Output the (x, y) coordinate of the center of the cell containing the given text.  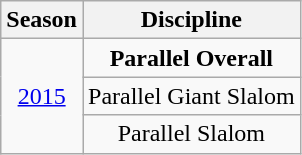
Season (42, 20)
Parallel Overall (191, 58)
Discipline (191, 20)
Parallel Giant Slalom (191, 96)
2015 (42, 96)
Parallel Slalom (191, 134)
